For the text-containing cell, return its midpoint in (X, Y) coordinate format. 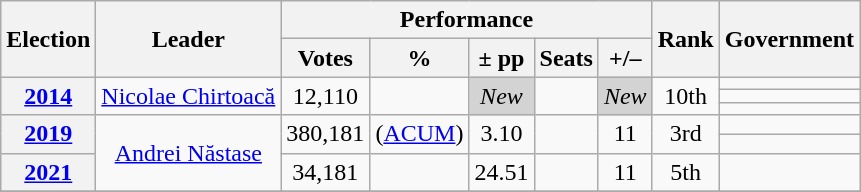
12,110 (326, 96)
2019 (48, 134)
10th (686, 96)
24.51 (502, 172)
3.10 (502, 134)
Rank (686, 39)
(ACUM) (420, 134)
Nicolae Chirtoacă (188, 96)
380,181 (326, 134)
+/– (625, 58)
3rd (686, 134)
5th (686, 172)
Seats (566, 58)
2014 (48, 96)
Andrei Năstase (188, 153)
Leader (188, 39)
Government (789, 39)
34,181 (326, 172)
Election (48, 39)
2021 (48, 172)
Performance (466, 20)
% (420, 58)
± pp (502, 58)
Votes (326, 58)
